Identify which cell holds the provided text, then report its (x, y) central coordinate. 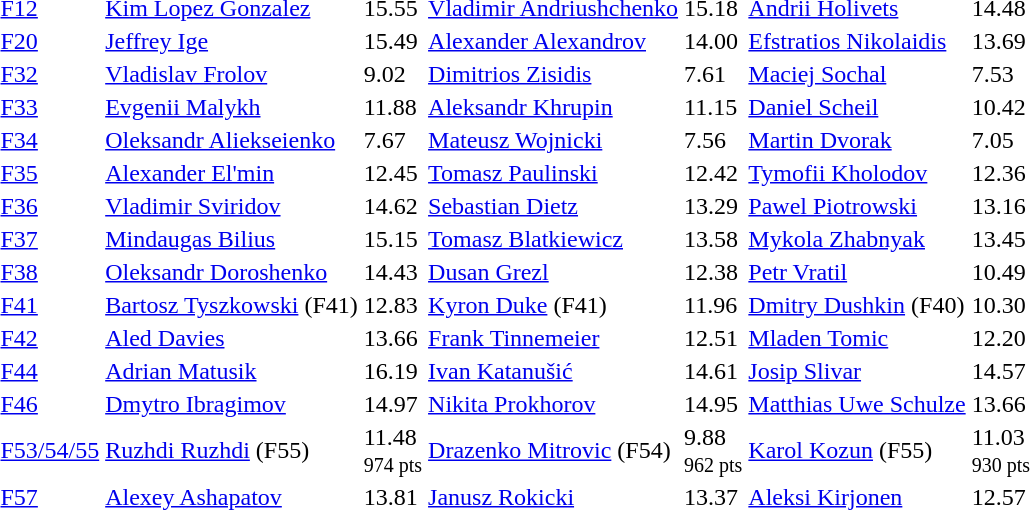
Sebastian Dietz (554, 206)
Petr Vratil (857, 272)
Tymofii Kholodov (857, 173)
14.43 (392, 272)
7.67 (392, 140)
Dusan Grezl (554, 272)
12.38 (714, 272)
12.42 (714, 173)
Ruzhdi Ruzhdi (F55) (232, 450)
Daniel Scheil (857, 107)
Mladen Tomic (857, 338)
Alexander El'min (232, 173)
Oleksandr Doroshenko (232, 272)
15.49 (392, 41)
14.97 (392, 404)
Tomasz Blatkiewicz (554, 239)
Dimitrios Zisidis (554, 74)
Oleksandr Aliekseienko (232, 140)
Tomasz Paulinski (554, 173)
Dmytro Ibragimov (232, 404)
Mykola Zhabnyak (857, 239)
Mateusz Wojnicki (554, 140)
13.58 (714, 239)
Drazenko Mitrovic (F54) (554, 450)
11.15 (714, 107)
Jeffrey Ige (232, 41)
14.95 (714, 404)
Evgenii Malykh (232, 107)
Bartosz Tyszkowski (F41) (232, 305)
Vladislav Frolov (232, 74)
15.15 (392, 239)
Pawel Piotrowski (857, 206)
11.96 (714, 305)
Karol Kozun (F55) (857, 450)
Matthias Uwe Schulze (857, 404)
11.88 (392, 107)
12.83 (392, 305)
14.62 (392, 206)
Efstratios Nikolaidis (857, 41)
9.02 (392, 74)
Maciej Sochal (857, 74)
Josip Slivar (857, 371)
7.61 (714, 74)
12.45 (392, 173)
Martin Dvorak (857, 140)
Ivan Katanušić (554, 371)
12.51 (714, 338)
Nikita Prokhorov (554, 404)
7.56 (714, 140)
Vladimir Sviridov (232, 206)
14.61 (714, 371)
14.00 (714, 41)
13.66 (392, 338)
13.29 (714, 206)
Aleksandr Khrupin (554, 107)
Alexander Alexandrov (554, 41)
Adrian Matusik (232, 371)
11.48974 pts (392, 450)
9.88962 pts (714, 450)
Frank Tinnemeier (554, 338)
Dmitry Dushkin (F40) (857, 305)
Mindaugas Bilius (232, 239)
Kyron Duke (F41) (554, 305)
Aled Davies (232, 338)
16.19 (392, 371)
